Provide the [x, y] coordinate of the cell's center where the given text is located.  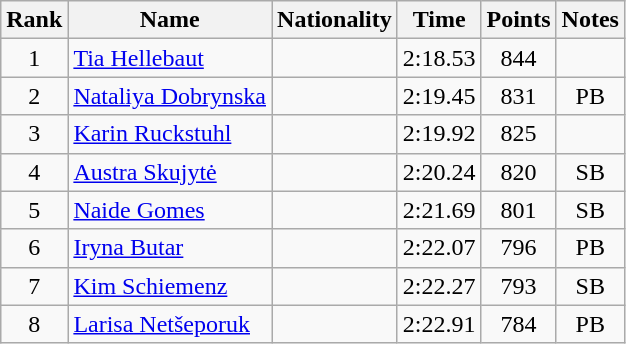
Rank [34, 20]
Austra Skujytė [170, 172]
Name [170, 20]
2:19.92 [439, 134]
Iryna Butar [170, 248]
3 [34, 134]
Karin Ruckstuhl [170, 134]
Points [518, 20]
5 [34, 210]
796 [518, 248]
8 [34, 324]
Tia Hellebaut [170, 58]
825 [518, 134]
Nataliya Dobrynska [170, 96]
2:19.45 [439, 96]
2 [34, 96]
2:22.27 [439, 286]
Kim Schiemenz [170, 286]
801 [518, 210]
2:18.53 [439, 58]
784 [518, 324]
2:20.24 [439, 172]
Notes [590, 20]
820 [518, 172]
2:21.69 [439, 210]
2:22.07 [439, 248]
844 [518, 58]
2:22.91 [439, 324]
4 [34, 172]
Naide Gomes [170, 210]
Time [439, 20]
1 [34, 58]
Larisa Netšeporuk [170, 324]
831 [518, 96]
7 [34, 286]
6 [34, 248]
793 [518, 286]
Nationality [335, 20]
